Locate the cell with the specified text and output its (x, y) center coordinate. 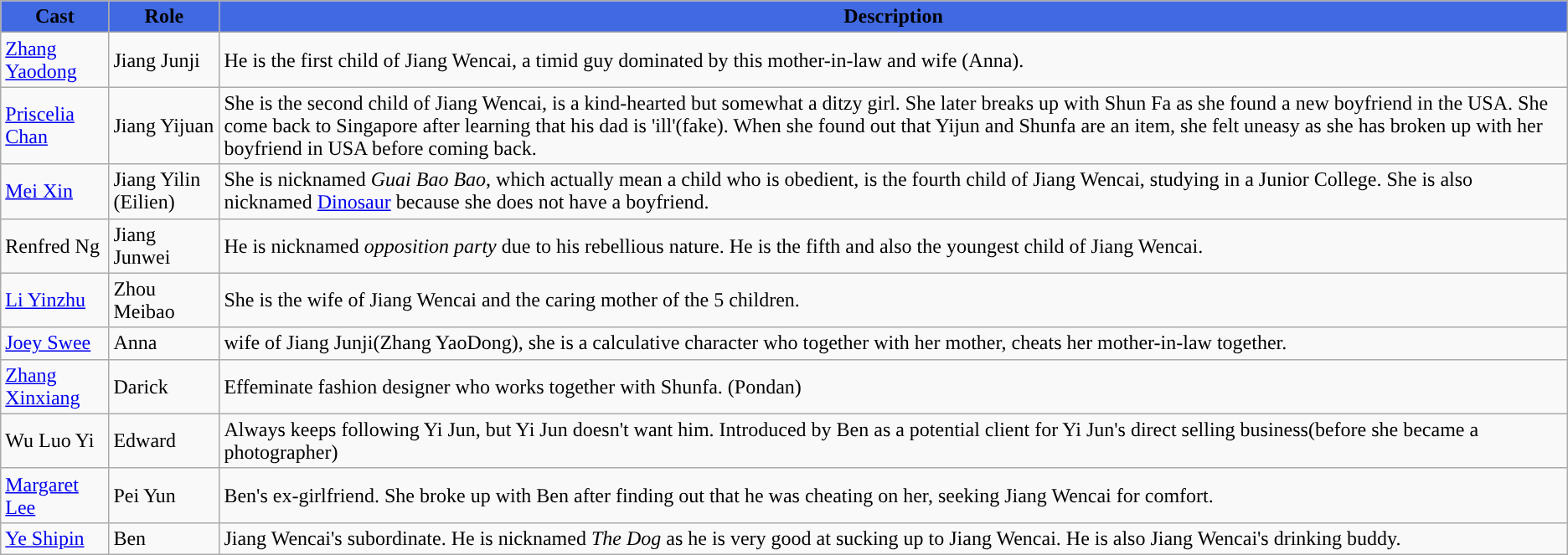
Mei Xin (55, 191)
Ben's ex-girlfriend. She broke up with Ben after finding out that he was cheating on her, seeking Jiang Wencai for comfort. (893, 496)
wife of Jiang Junji(Zhang YaoDong), she is a calculative character who together with her mother, cheats her mother-in-law together. (893, 343)
Ben (164, 538)
Darick (164, 387)
Jiang Junji (164, 60)
Zhang Yaodong (55, 60)
Anna (164, 343)
Role (164, 17)
Jiang Yijuan (164, 126)
She is the wife of Jiang Wencai and the caring mother of the 5 children. (893, 300)
Pei Yun (164, 496)
Edward (164, 440)
Renfred Ng (55, 246)
Jiang Junwei (164, 246)
Effeminate fashion designer who works together with Shunfa. (Pondan) (893, 387)
Zhou Meibao (164, 300)
Margaret Lee (55, 496)
He is the first child of Jiang Wencai, a timid guy dominated by this mother-in-law and wife (Anna). (893, 60)
Priscelia Chan (55, 126)
Description (893, 17)
Zhang Xinxiang (55, 387)
Joey Swee (55, 343)
Ye Shipin (55, 538)
Cast (55, 17)
He is nicknamed opposition party due to his rebellious nature. He is the fifth and also the youngest child of Jiang Wencai. (893, 246)
Wu Luo Yi (55, 440)
Jiang Yilin (Eilien) (164, 191)
Li Yinzhu (55, 300)
Jiang Wencai's subordinate. He is nicknamed The Dog as he is very good at sucking up to Jiang Wencai. He is also Jiang Wencai's drinking buddy. (893, 538)
